Search for the cell housing the specified text and yield its (x, y) center coordinate. 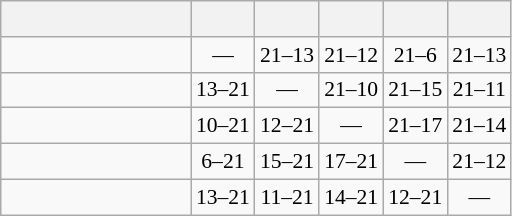
11–21 (287, 197)
15–21 (287, 162)
6–21 (223, 162)
21–11 (479, 90)
21–15 (415, 90)
21–10 (351, 90)
21–6 (415, 55)
21–14 (479, 126)
21–17 (415, 126)
14–21 (351, 197)
10–21 (223, 126)
17–21 (351, 162)
